Output the (X, Y) coordinate of the center of the cell containing the given text.  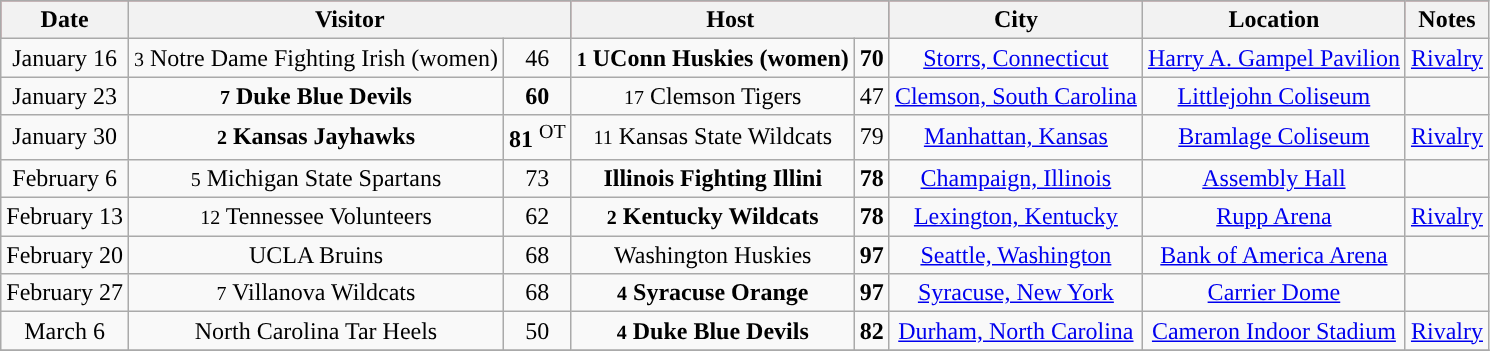
73 (537, 178)
70 (872, 58)
46 (537, 58)
Carrier Dome (1274, 293)
Illinois Fighting Illini (712, 178)
7 Duke Blue Devils (316, 96)
47 (872, 96)
City (1016, 20)
60 (537, 96)
March 6 (65, 331)
February 6 (65, 178)
Washington Huskies (712, 255)
62 (537, 217)
82 (872, 331)
5 Michigan State Spartans (316, 178)
Seattle, Washington (1016, 255)
1 UConn Huskies (women) (712, 58)
January 30 (65, 138)
79 (872, 138)
Lexington, Kentucky (1016, 217)
11 Kansas State Wildcats (712, 138)
February 20 (65, 255)
January 23 (65, 96)
Durham, North Carolina (1016, 331)
Harry A. Gampel Pavilion (1274, 58)
February 27 (65, 293)
81 OT (537, 138)
Bank of America Arena (1274, 255)
12 Tennessee Volunteers (316, 217)
3 Notre Dame Fighting Irish (women) (316, 58)
Notes (1446, 20)
Rupp Arena (1274, 217)
Host (730, 20)
Clemson, South Carolina (1016, 96)
7 Villanova Wildcats (316, 293)
17 Clemson Tigers (712, 96)
Date (65, 20)
Champaign, Illinois (1016, 178)
2 Kansas Jayhawks (316, 138)
UCLA Bruins (316, 255)
2 Kentucky Wildcats (712, 217)
Littlejohn Coliseum (1274, 96)
Syracuse, New York (1016, 293)
January 16 (65, 58)
Storrs, Connecticut (1016, 58)
4 Syracuse Orange (712, 293)
Manhattan, Kansas (1016, 138)
Visitor (350, 20)
Assembly Hall (1274, 178)
50 (537, 331)
Cameron Indoor Stadium (1274, 331)
Location (1274, 20)
Bramlage Coliseum (1274, 138)
4 Duke Blue Devils (712, 331)
North Carolina Tar Heels (316, 331)
February 13 (65, 217)
